Detect which cell encompasses the target text, then output its (x, y) center coordinate. 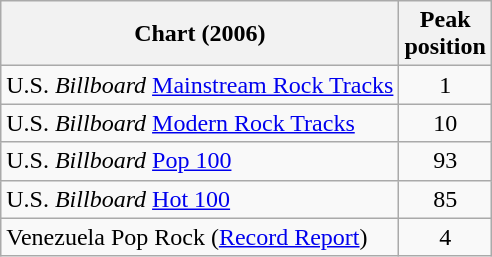
1 (445, 85)
Venezuela Pop Rock (Record Report) (200, 237)
4 (445, 237)
U.S. Billboard Mainstream Rock Tracks (200, 85)
93 (445, 161)
U.S. Billboard Hot 100 (200, 199)
U.S. Billboard Pop 100 (200, 161)
U.S. Billboard Modern Rock Tracks (200, 123)
Chart (2006) (200, 34)
10 (445, 123)
Peakposition (445, 34)
85 (445, 199)
